Scan for the cell matching the given text and deliver its (X, Y) coordinate at center. 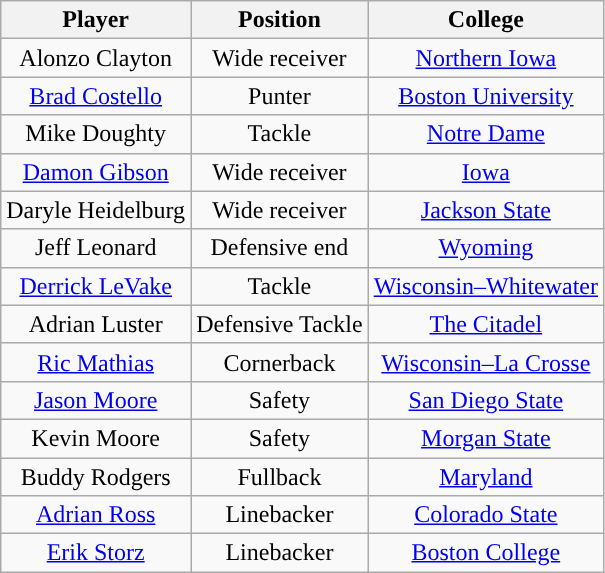
Northern Iowa (486, 58)
Erik Storz (96, 553)
Jeff Leonard (96, 248)
Derrick LeVake (96, 286)
Position (280, 20)
Boston University (486, 96)
Fullback (280, 477)
The Citadel (486, 324)
Jason Moore (96, 400)
Boston College (486, 553)
Kevin Moore (96, 438)
Punter (280, 96)
Adrian Ross (96, 515)
Colorado State (486, 515)
Wyoming (486, 248)
Notre Dame (486, 134)
San Diego State (486, 400)
Jackson State (486, 210)
Morgan State (486, 438)
Damon Gibson (96, 172)
Defensive Tackle (280, 324)
Daryle Heidelburg (96, 210)
Mike Doughty (96, 134)
Ric Mathias (96, 362)
Maryland (486, 477)
Wisconsin–La Crosse (486, 362)
Buddy Rodgers (96, 477)
College (486, 20)
Player (96, 20)
Cornerback (280, 362)
Defensive end (280, 248)
Brad Costello (96, 96)
Alonzo Clayton (96, 58)
Adrian Luster (96, 324)
Iowa (486, 172)
Wisconsin–Whitewater (486, 286)
